Return (X, Y) of the center of cell containing provided text 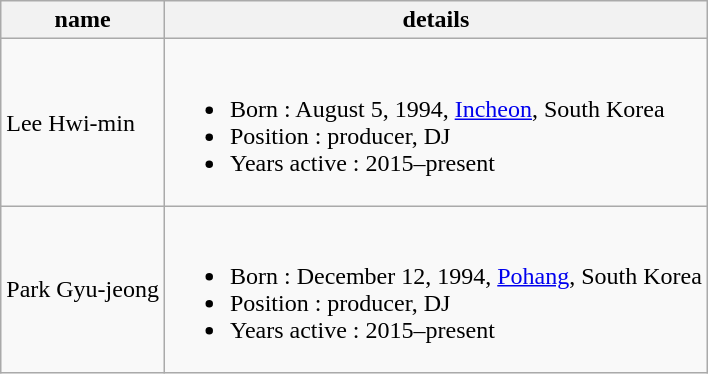
details (436, 20)
Born : August 5, 1994, Incheon, South KoreaPosition : producer, DJYears active : 2015–present (436, 122)
name (83, 20)
Park Gyu-jeong (83, 290)
Lee Hwi-min (83, 122)
Born : December 12, 1994, Pohang, South KoreaPosition : producer, DJYears active : 2015–present (436, 290)
